Capture the cell that displays the provided text and extract its [x, y] central coordinate. 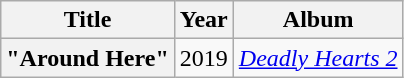
Title [88, 20]
"Around Here" [88, 58]
2019 [204, 58]
Album [318, 20]
Deadly Hearts 2 [318, 58]
Year [204, 20]
